Return the (X, Y) coordinate for the center point of the cell that contains the specified text.  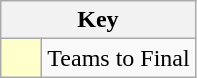
Key (98, 20)
Teams to Final (118, 58)
